Scan for the cell matching the given text and deliver its [X, Y] coordinate at center. 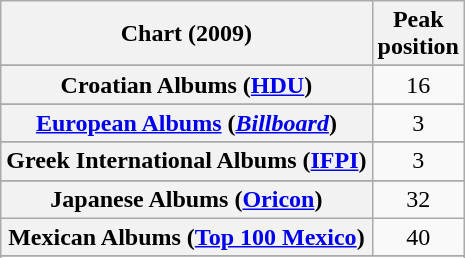
Mexican Albums (Top 100 Mexico) [186, 237]
16 [418, 85]
Peakposition [418, 34]
Japanese Albums (Oricon) [186, 199]
Chart (2009) [186, 34]
Greek International Albums (IFPI) [186, 161]
32 [418, 199]
Croatian Albums (HDU) [186, 85]
40 [418, 237]
European Albums (Billboard) [186, 123]
